Extract the [x, y] coordinate from the center of the cell holding the provided text.  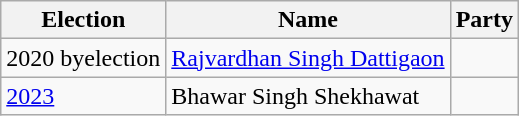
Rajvardhan Singh Dattigaon [308, 58]
2023 [84, 96]
Name [308, 20]
Party [484, 20]
Election [84, 20]
Bhawar Singh Shekhawat [308, 96]
2020 byelection [84, 58]
